Output the [X, Y] coordinate of the center of the cell containing the given text.  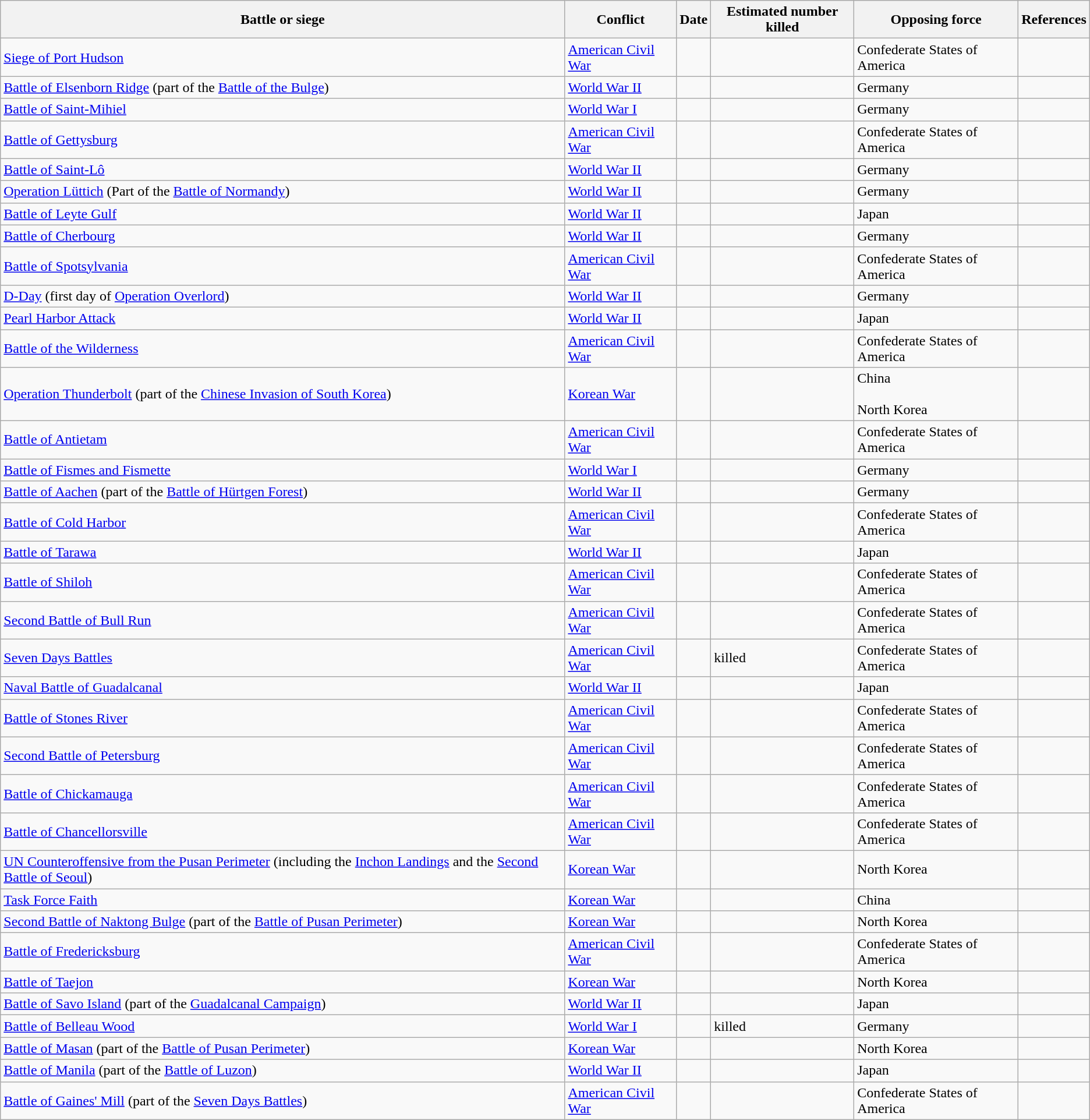
Battle of the Wilderness [283, 348]
References [1054, 20]
Battle of Fredericksburg [283, 952]
Battle of Gettysburg [283, 140]
Naval Battle of Guadalcanal [283, 688]
Battle of Saint-Lô [283, 169]
Battle of Aachen (part of the Battle of Hürtgen Forest) [283, 492]
Battle of Spotsylvania [283, 266]
Second Battle of Petersburg [283, 756]
Opposing force [936, 20]
Battle of Elsenborn Ridge (part of the Battle of the Bulge) [283, 87]
UN Counteroffensive from the Pusan Perimeter (including the Inchon Landings and the Second Battle of Seoul) [283, 869]
Second Battle of Bull Run [283, 620]
Seven Days Battles [283, 658]
Battle of Antietam [283, 440]
Battle of Belleau Wood [283, 1026]
Siege of Port Hudson [283, 57]
China North Korea [936, 394]
Estimated number killed [783, 20]
Operation Thunderbolt (part of the Chinese Invasion of South Korea) [283, 394]
Battle of Cherbourg [283, 236]
Battle of Fismes and Fismette [283, 470]
Operation Lüttich (Part of the Battle of Normandy) [283, 192]
Battle of Cold Harbor [283, 522]
D-Day (first day of Operation Overlord) [283, 296]
China [936, 900]
Battle of Savo Island (part of the Guadalcanal Campaign) [283, 1004]
Battle of Gaines' Mill (part of the Seven Days Battles) [283, 1101]
Battle of Taejon [283, 982]
Conflict [621, 20]
Pearl Harbor Attack [283, 318]
Task Force Faith [283, 900]
Date [694, 20]
Battle or siege [283, 20]
Battle of Saint-Mihiel [283, 109]
Battle of Manila (part of the Battle of Luzon) [283, 1070]
Battle of Leyte Gulf [283, 214]
Battle of Shiloh [283, 582]
Second Battle of Naktong Bulge (part of the Battle of Pusan Perimeter) [283, 922]
Battle of Tarawa [283, 552]
Battle of Chancellorsville [283, 832]
Battle of Masan (part of the Battle of Pusan Perimeter) [283, 1048]
Battle of Stones River [283, 718]
Battle of Chickamauga [283, 793]
